Pinpoint the cell where the given text exists, returning its [x, y] midpoint coordinate. 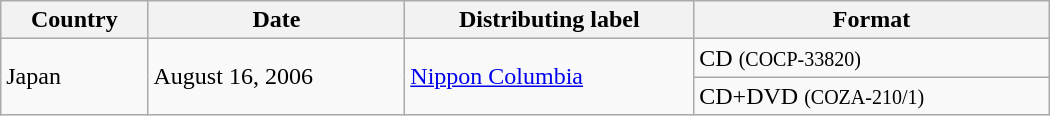
Nippon Columbia [550, 77]
CD+DVD (COZA-210/1) [872, 96]
Japan [74, 77]
Country [74, 20]
Format [872, 20]
August 16, 2006 [276, 77]
CD (COCP-33820) [872, 58]
Date [276, 20]
Distributing label [550, 20]
